Output the [X, Y] coordinate of the center of the cell containing the given text.  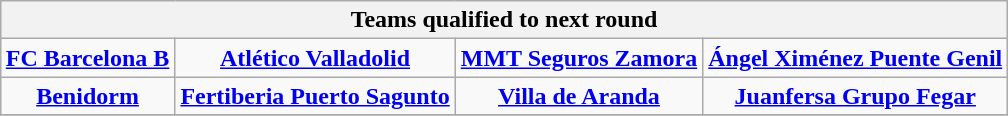
Atlético Valladolid [315, 58]
Villa de Aranda [579, 96]
Ángel Ximénez Puente Genil [856, 58]
MMT Seguros Zamora [579, 58]
FC Barcelona B [88, 58]
Fertiberia Puerto Sagunto [315, 96]
Benidorm [88, 96]
Teams qualified to next round [504, 20]
Juanfersa Grupo Fegar [856, 96]
